Extract the (X, Y) coordinate from the center of the cell holding the provided text.  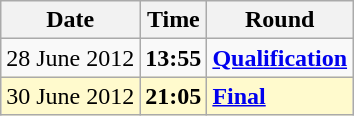
30 June 2012 (70, 96)
Date (70, 20)
Time (174, 20)
Round (280, 20)
Final (280, 96)
21:05 (174, 96)
Qualification (280, 58)
13:55 (174, 58)
28 June 2012 (70, 58)
